Identify which cell holds the provided text, then report its [x, y] central coordinate. 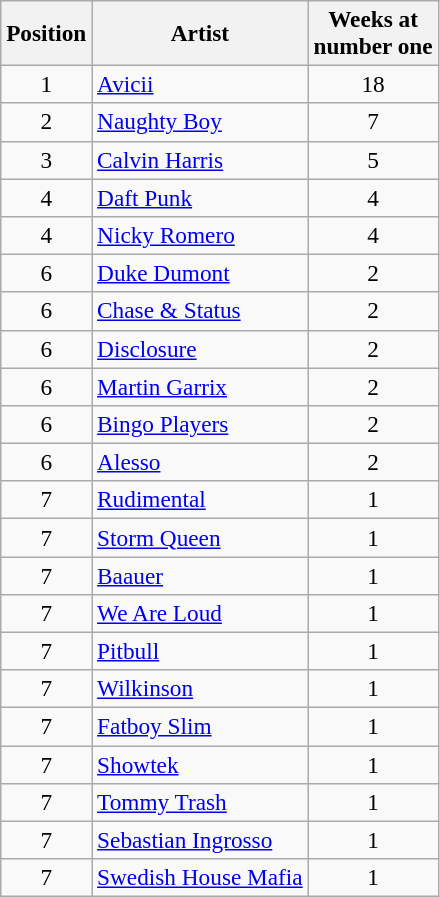
Sebastian Ingrosso [200, 840]
Artist [200, 32]
Baauer [200, 575]
Naughty Boy [200, 122]
Weeks atnumber one [373, 32]
Daft Punk [200, 197]
Duke Dumont [200, 273]
Pitbull [200, 651]
18 [373, 84]
Chase & Status [200, 311]
Avicii [200, 84]
Swedish House Mafia [200, 877]
Position [46, 32]
We Are Loud [200, 613]
Bingo Players [200, 424]
Rudimental [200, 500]
Wilkinson [200, 689]
Storm Queen [200, 537]
Disclosure [200, 349]
Alesso [200, 462]
3 [46, 160]
Martin Garrix [200, 386]
Fatboy Slim [200, 726]
Calvin Harris [200, 160]
Tommy Trash [200, 802]
Showtek [200, 764]
5 [373, 160]
Nicky Romero [200, 235]
